Capture the cell that displays the provided text and extract its [x, y] central coordinate. 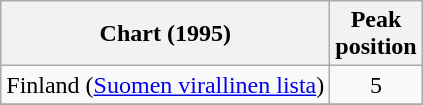
Finland (Suomen virallinen lista) [166, 85]
Peakposition [376, 34]
5 [376, 85]
Chart (1995) [166, 34]
